For the text-containing cell, return its midpoint in (x, y) coordinate format. 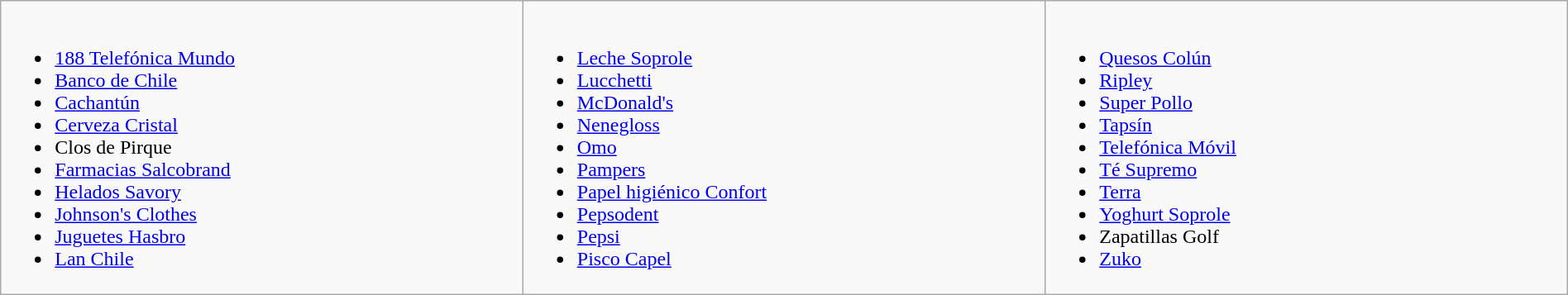
Quesos ColúnRipleySuper PolloTapsínTelefónica MóvilTé SupremoTerraYoghurt SoproleZapatillas GolfZuko (1307, 148)
Leche SoproleLucchettiMcDonald'sNeneglossOmoPampersPapel higiénico ConfortPepsodentPepsiPisco Capel (784, 148)
188 Telefónica MundoBanco de ChileCachantúnCerveza CristalClos de PirqueFarmacias SalcobrandHelados SavoryJohnson's ClothesJuguetes HasbroLan Chile (262, 148)
